Identify which cell holds the provided text, then report its [x, y] central coordinate. 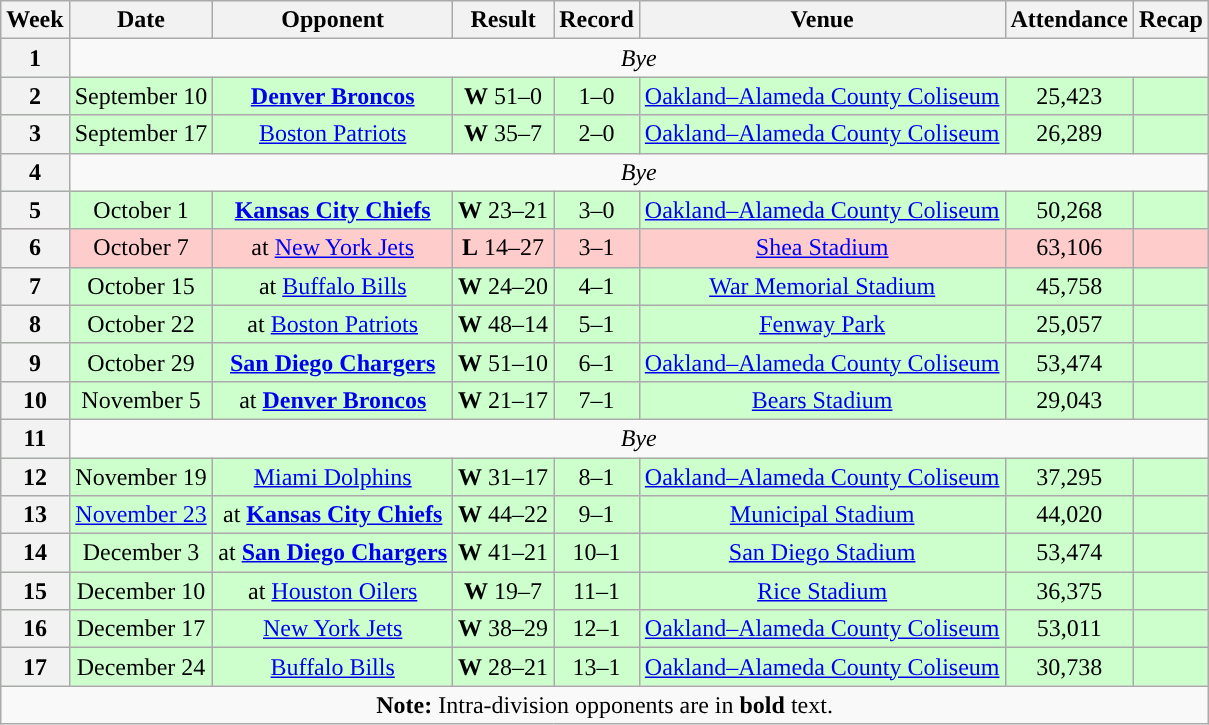
October 22 [141, 324]
4–1 [597, 286]
San Diego Chargers [333, 362]
1–0 [597, 96]
5 [35, 210]
November 23 [141, 515]
11 [35, 438]
7–1 [597, 400]
W 24–20 [504, 286]
Bears Stadium [822, 400]
Denver Broncos [333, 96]
10–1 [597, 553]
W 21–17 [504, 400]
12 [35, 477]
16 [35, 629]
53,011 [1069, 629]
10 [35, 400]
at Houston Oilers [333, 591]
2–0 [597, 134]
New York Jets [333, 629]
Result [504, 20]
Shea Stadium [822, 248]
W 38–29 [504, 629]
Recap [1170, 20]
13–1 [597, 667]
W 41–21 [504, 553]
Rice Stadium [822, 591]
3–0 [597, 210]
Boston Patriots [333, 134]
Fenway Park [822, 324]
September 10 [141, 96]
November 5 [141, 400]
December 17 [141, 629]
at New York Jets [333, 248]
17 [35, 667]
Attendance [1069, 20]
Note: Intra-division opponents are in bold text. [605, 705]
12–1 [597, 629]
7 [35, 286]
Week [35, 20]
W 31–17 [504, 477]
25,423 [1069, 96]
Buffalo Bills [333, 667]
Miami Dolphins [333, 477]
2 [35, 96]
November 19 [141, 477]
War Memorial Stadium [822, 286]
26,289 [1069, 134]
W 51–0 [504, 96]
9 [35, 362]
36,375 [1069, 591]
8 [35, 324]
8–1 [597, 477]
L 14–27 [504, 248]
W 19–7 [504, 591]
at Buffalo Bills [333, 286]
W 51–10 [504, 362]
October 15 [141, 286]
W 23–21 [504, 210]
September 17 [141, 134]
W 35–7 [504, 134]
37,295 [1069, 477]
9–1 [597, 515]
at Kansas City Chiefs [333, 515]
14 [35, 553]
at Denver Broncos [333, 400]
San Diego Stadium [822, 553]
W 28–21 [504, 667]
15 [35, 591]
4 [35, 172]
29,043 [1069, 400]
October 7 [141, 248]
1 [35, 58]
11–1 [597, 591]
5–1 [597, 324]
December 24 [141, 667]
3–1 [597, 248]
at Boston Patriots [333, 324]
December 3 [141, 553]
3 [35, 134]
at San Diego Chargers [333, 553]
63,106 [1069, 248]
W 48–14 [504, 324]
6–1 [597, 362]
Municipal Stadium [822, 515]
December 10 [141, 591]
Venue [822, 20]
25,057 [1069, 324]
6 [35, 248]
Date [141, 20]
October 29 [141, 362]
50,268 [1069, 210]
October 1 [141, 210]
30,738 [1069, 667]
45,758 [1069, 286]
W 44–22 [504, 515]
Opponent [333, 20]
44,020 [1069, 515]
Kansas City Chiefs [333, 210]
13 [35, 515]
Record [597, 20]
